From the cell containing the given text, extract its center point as [x, y] coordinate. 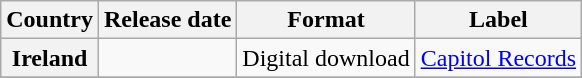
Label [498, 20]
Format [326, 20]
Capitol Records [498, 58]
Release date [167, 20]
Ireland [50, 58]
Digital download [326, 58]
Country [50, 20]
